Identify which cell holds the provided text, then report its (x, y) central coordinate. 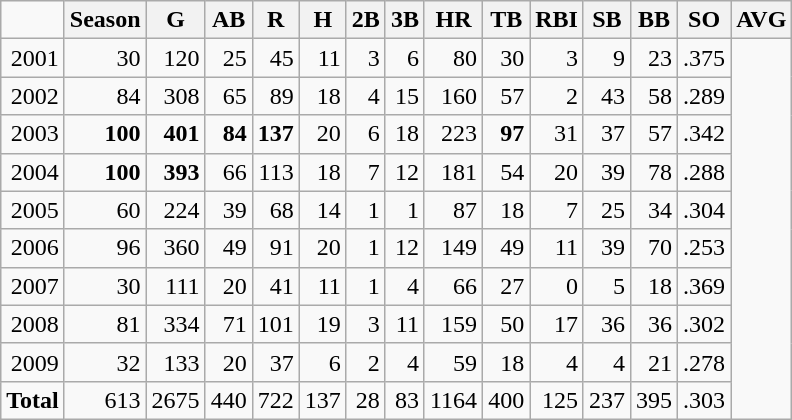
308 (176, 96)
2004 (33, 172)
54 (506, 172)
237 (606, 400)
.289 (704, 96)
H (322, 20)
.342 (704, 134)
360 (176, 248)
440 (228, 400)
393 (176, 172)
401 (176, 134)
RBI (557, 20)
2002 (33, 96)
87 (453, 210)
223 (453, 134)
78 (654, 172)
181 (453, 172)
400 (506, 400)
70 (654, 248)
65 (228, 96)
23 (654, 58)
TB (506, 20)
AB (228, 20)
125 (557, 400)
224 (176, 210)
160 (453, 96)
.302 (704, 324)
159 (453, 324)
133 (176, 362)
613 (105, 400)
27 (506, 286)
21 (654, 362)
97 (506, 134)
71 (228, 324)
R (276, 20)
5 (606, 286)
101 (276, 324)
G (176, 20)
89 (276, 96)
9 (606, 58)
2008 (33, 324)
19 (322, 324)
3B (404, 20)
96 (105, 248)
1164 (453, 400)
31 (557, 134)
113 (276, 172)
14 (322, 210)
BB (654, 20)
15 (404, 96)
111 (176, 286)
Total (33, 400)
SO (704, 20)
334 (176, 324)
28 (366, 400)
.369 (704, 286)
HR (453, 20)
2003 (33, 134)
80 (453, 58)
60 (105, 210)
.278 (704, 362)
Season (105, 20)
45 (276, 58)
0 (557, 286)
.303 (704, 400)
2006 (33, 248)
17 (557, 324)
.375 (704, 58)
32 (105, 362)
43 (606, 96)
395 (654, 400)
722 (276, 400)
83 (404, 400)
SB (606, 20)
120 (176, 58)
.304 (704, 210)
2005 (33, 210)
2B (366, 20)
2007 (33, 286)
34 (654, 210)
68 (276, 210)
58 (654, 96)
2009 (33, 362)
41 (276, 286)
50 (506, 324)
2001 (33, 58)
59 (453, 362)
81 (105, 324)
.288 (704, 172)
149 (453, 248)
91 (276, 248)
.253 (704, 248)
AVG (762, 20)
2675 (176, 400)
